Detect which cell encompasses the target text, then output its (X, Y) center coordinate. 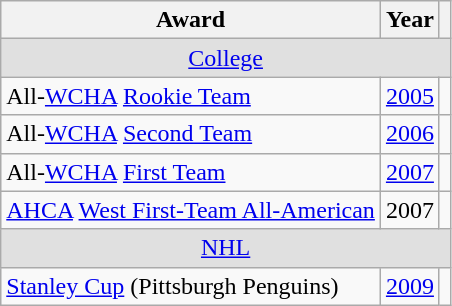
AHCA West First-Team All-American (191, 210)
NHL (226, 248)
Award (191, 20)
2006 (410, 134)
College (226, 58)
Stanley Cup (Pittsburgh Penguins) (191, 286)
All-WCHA Second Team (191, 134)
2005 (410, 96)
All-WCHA Rookie Team (191, 96)
All-WCHA First Team (191, 172)
2009 (410, 286)
Year (410, 20)
